Detect which cell encompasses the target text, then output its (X, Y) center coordinate. 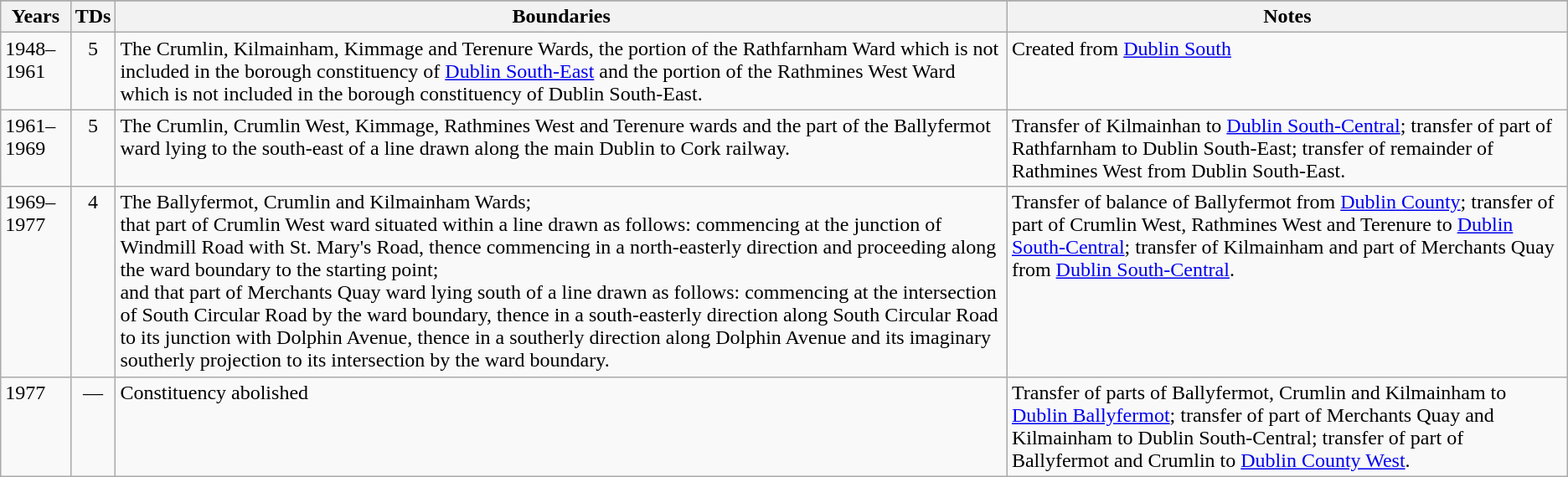
— (93, 427)
TDs (93, 17)
Years (35, 17)
4 (93, 281)
1948–1961 (35, 71)
Constituency abolished (561, 427)
1969–1977 (35, 281)
1961–1969 (35, 148)
Notes (1287, 17)
Created from Dublin South (1287, 71)
1977 (35, 427)
Boundaries (561, 17)
